Search for the cell housing the specified text and yield its [X, Y] center coordinate. 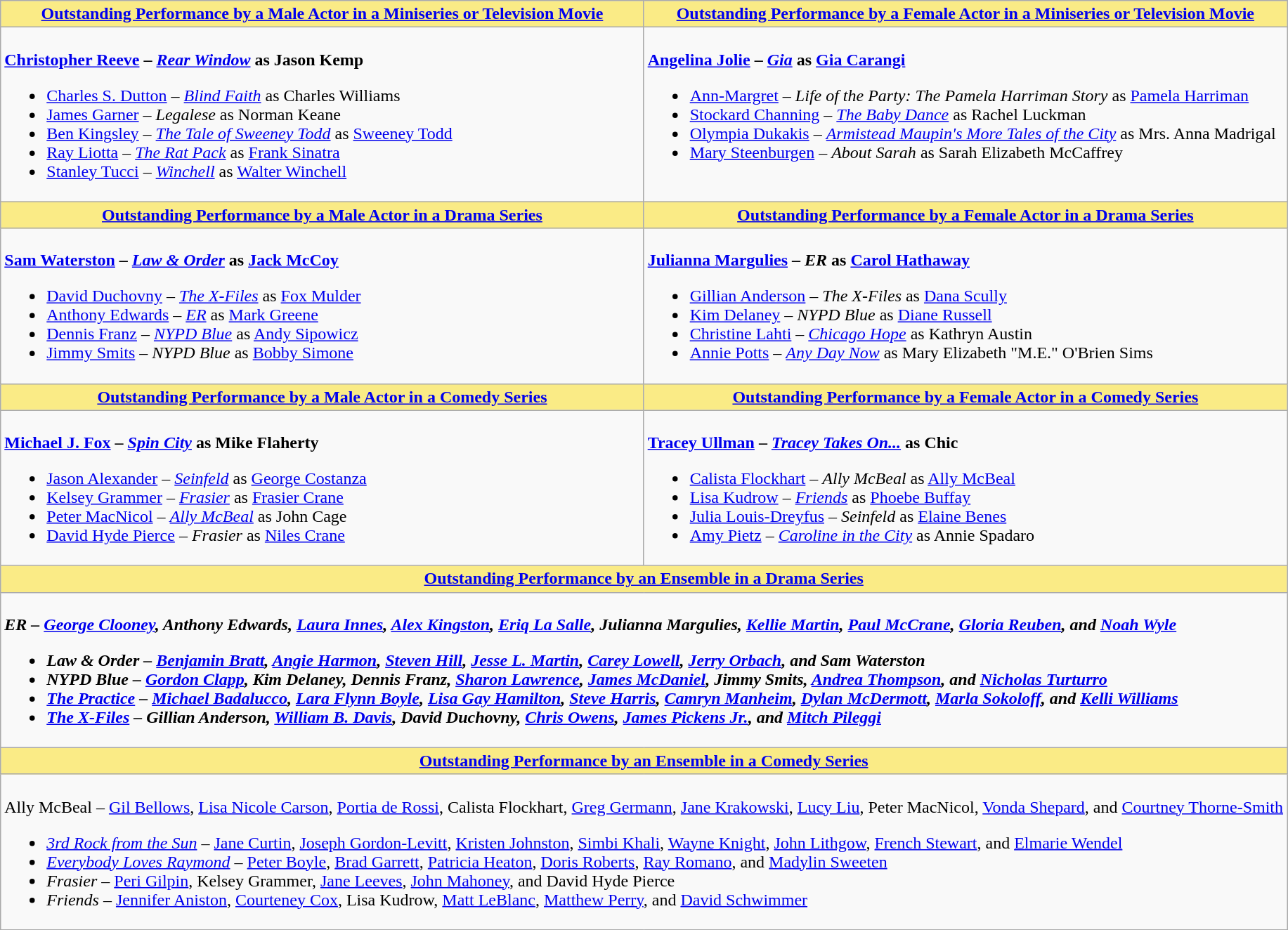
Outstanding Performance by a Male Actor in a Drama Series [322, 215]
Outstanding Performance by a Male Actor in a Comedy Series [322, 397]
Outstanding Performance by a Male Actor in a Miniseries or Television Movie [322, 14]
Outstanding Performance by a Female Actor in a Drama Series [965, 215]
Outstanding Performance by a Female Actor in a Comedy Series [965, 397]
Outstanding Performance by an Ensemble in a Drama Series [644, 579]
Outstanding Performance by a Female Actor in a Miniseries or Television Movie [965, 14]
Outstanding Performance by an Ensemble in a Comedy Series [644, 761]
